Search for the cell housing the specified text and yield its (X, Y) center coordinate. 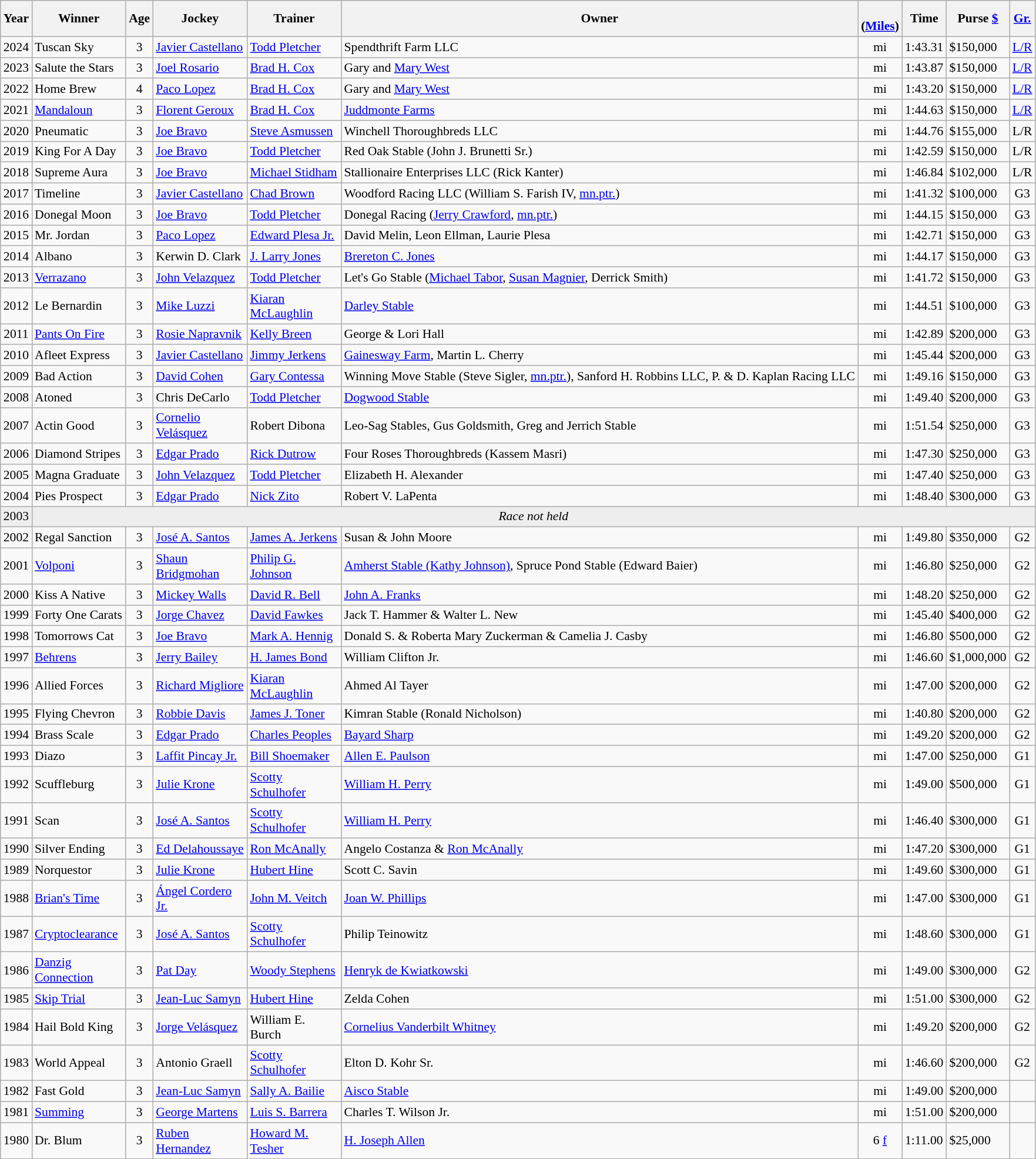
Ángel Cordero Jr. (200, 898)
Kiss A Native (79, 595)
2006 (16, 454)
2023 (16, 68)
J. Larry Jones (294, 257)
Angelo Costanza & Ron McAnally (600, 849)
Juddmonte Farms (600, 110)
Zelda Cohen (600, 999)
1990 (16, 849)
2010 (16, 356)
1:49.40 (924, 397)
Behrens (79, 658)
David Fawkes (294, 615)
Scan (79, 820)
Time (924, 19)
Donegal Racing (Jerry Crawford, mn.ptr.) (600, 215)
1:41.72 (924, 277)
Howard M. Tesher (294, 1140)
Purse $ (978, 19)
Ron McAnally (294, 849)
Mandaloun (79, 110)
Winner (79, 19)
Jorge Chavez (200, 615)
(Miles) (880, 19)
1997 (16, 658)
1:44.15 (924, 215)
William E. Burch (294, 1027)
1:49.16 (924, 376)
1:46.84 (924, 173)
1999 (16, 615)
1:43.31 (924, 47)
2024 (16, 47)
1988 (16, 898)
1996 (16, 685)
Jack T. Hammer & Walter L. New (600, 615)
1987 (16, 934)
2018 (16, 173)
Kerwin D. Clark (200, 257)
Jimmy Jerkens (294, 356)
2007 (16, 426)
Joel Rosario (200, 68)
Summing (79, 1113)
Scuffleburg (79, 784)
1:49.60 (924, 870)
Robbie Davis (200, 714)
Home Brew (79, 89)
1991 (16, 820)
6 f (880, 1140)
Michael Stidham (294, 173)
Charles T. Wilson Jr. (600, 1113)
Tomorrows Cat (79, 637)
Chad Brown (294, 194)
Susan & John Moore (600, 538)
John A. Franks (600, 595)
Ahmed Al Tayer (600, 685)
Dogwood Stable (600, 397)
Elizabeth H. Alexander (600, 475)
Atoned (79, 397)
1985 (16, 999)
Philip G. Johnson (294, 567)
Flying Chevron (79, 714)
1:44.76 (924, 131)
Antonio Graell (200, 1063)
Afleet Express (79, 356)
George Martens (200, 1113)
1993 (16, 756)
Shaun Bridgmohan (200, 567)
Bayard Sharp (600, 735)
Regal Sanction (79, 538)
Race not held (534, 517)
Henryk de Kwiatkowski (600, 970)
1:48.60 (924, 934)
2001 (16, 567)
Gr. (1022, 19)
1:45.40 (924, 615)
2004 (16, 496)
Scott C. Savin (600, 870)
2003 (16, 517)
Pies Prospect (79, 496)
2022 (16, 89)
Jockey (200, 19)
Supreme Aura (79, 173)
Trainer (294, 19)
David Melin, Leon Ellman, Laurie Plesa (600, 236)
1:41.32 (924, 194)
1:47.20 (924, 849)
1994 (16, 735)
Cryptoclearance (79, 934)
$155,000 (978, 131)
1:42.71 (924, 236)
Sally A. Bailie (294, 1091)
$102,000 (978, 173)
Skip Trial (79, 999)
2016 (16, 215)
Gary Contessa (294, 376)
1992 (16, 784)
Brian's Time (79, 898)
1:42.59 (924, 152)
2011 (16, 334)
1989 (16, 870)
1:43.87 (924, 68)
Florent Geroux (200, 110)
George & Lori Hall (600, 334)
Edward Plesa Jr. (294, 236)
Allied Forces (79, 685)
Charles Peoples (294, 735)
Tuscan Sky (79, 47)
Danzig Connection (79, 970)
Bill Shoemaker (294, 756)
Actin Good (79, 426)
Mr. Jordan (79, 236)
John M. Veitch (294, 898)
James A. Jerkens (294, 538)
2020 (16, 131)
Woody Stephens (294, 970)
2017 (16, 194)
Donald S. & Roberta Mary Zuckerman & Camelia J. Casby (600, 637)
1983 (16, 1063)
Chris DeCarlo (200, 397)
$25,000 (978, 1140)
1980 (16, 1140)
Timeline (79, 194)
Brereton C. Jones (600, 257)
Joan W. Phillips (600, 898)
William Clifton Jr. (600, 658)
Fast Gold (79, 1091)
Rosie Napravnik (200, 334)
Mike Luzzi (200, 306)
Year (16, 19)
Jerry Bailey (200, 658)
1:11.00 (924, 1140)
1:48.20 (924, 595)
Verrazano (79, 277)
1995 (16, 714)
Spendthrift Farm LLC (600, 47)
1984 (16, 1027)
2000 (16, 595)
Diamond Stripes (79, 454)
2005 (16, 475)
Woodford Racing LLC (William S. Farish IV, mn.ptr.) (600, 194)
Silver Ending (79, 849)
Le Bernardin (79, 306)
Aisco Stable (600, 1091)
1:47.40 (924, 475)
Ruben Hernandez (200, 1140)
Rick Dutrow (294, 454)
Amherst Stable (Kathy Johnson), Spruce Pond Stable (Edward Baier) (600, 567)
Four Roses Thoroughbreds (Kassem Masri) (600, 454)
2021 (16, 110)
Ed Delahoussaye (200, 849)
1998 (16, 637)
King For A Day (79, 152)
1:47.30 (924, 454)
1:48.40 (924, 496)
Gainesway Farm, Martin L. Cherry (600, 356)
Bad Action (79, 376)
Red Oak Stable (John J. Brunetti Sr.) (600, 152)
$400,000 (978, 615)
$1,000,000 (978, 658)
World Appeal (79, 1063)
1:43.20 (924, 89)
Pneumatic (79, 131)
Steve Asmussen (294, 131)
2012 (16, 306)
Pat Day (200, 970)
Brass Scale (79, 735)
1:44.51 (924, 306)
Forty One Carats (79, 615)
Diazo (79, 756)
Norquestor (79, 870)
2015 (16, 236)
Albano (79, 257)
Owner (600, 19)
Robert V. LaPenta (600, 496)
Luis S. Barrera (294, 1113)
Winchell Thoroughbreds LLC (600, 131)
Philip Teinowitz (600, 934)
Magna Graduate (79, 475)
1:44.63 (924, 110)
Leo-Sag Stables, Gus Goldsmith, Greg and Jerrich Stable (600, 426)
Robert Dibona (294, 426)
1:51.54 (924, 426)
David Cohen (200, 376)
Laffit Pincay Jr. (200, 756)
Kelly Breen (294, 334)
1:44.17 (924, 257)
Winning Move Stable (Steve Sigler, mn.ptr.), Sanford H. Robbins LLC, P. & D. Kaplan Racing LLC (600, 376)
Richard Migliore (200, 685)
Kimran Stable (Ronald Nicholson) (600, 714)
2019 (16, 152)
Nick Zito (294, 496)
Jorge Velásquez (200, 1027)
2009 (16, 376)
Stallionaire Enterprises LLC (Rick Kanter) (600, 173)
Dr. Blum (79, 1140)
James J. Toner (294, 714)
2008 (16, 397)
2014 (16, 257)
1986 (16, 970)
Allen E. Paulson (600, 756)
$350,000 (978, 538)
Mickey Walls (200, 595)
1:45.44 (924, 356)
H. Joseph Allen (600, 1140)
Elton D. Kohr Sr. (600, 1063)
Volponi (79, 567)
Cornelio Velásquez (200, 426)
Salute the Stars (79, 68)
1:46.40 (924, 820)
Donegal Moon (79, 215)
Age (139, 19)
2002 (16, 538)
1:42.89 (924, 334)
Darley Stable (600, 306)
Pants On Fire (79, 334)
4 (139, 89)
1:49.80 (924, 538)
1:40.80 (924, 714)
1982 (16, 1091)
H. James Bond (294, 658)
2013 (16, 277)
Let's Go Stable (Michael Tabor, Susan Magnier, Derrick Smith) (600, 277)
David R. Bell (294, 595)
Mark A. Hennig (294, 637)
Cornelius Vanderbilt Whitney (600, 1027)
1981 (16, 1113)
Hail Bold King (79, 1027)
